Output the [X, Y] coordinate of the center of the cell containing the given text.  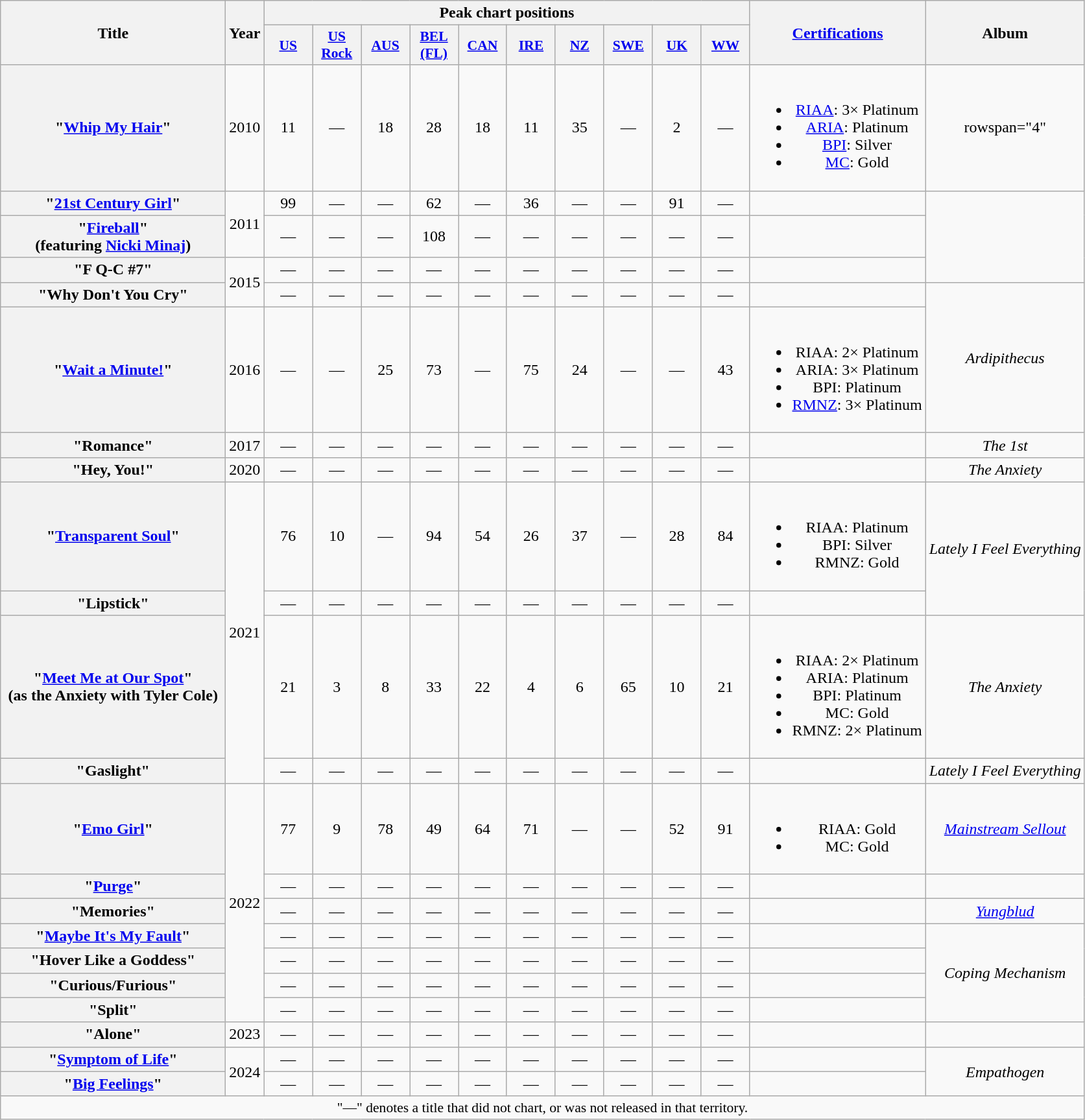
US Rock [337, 45]
37 [580, 536]
UK [677, 45]
65 [628, 687]
AUS [385, 45]
99 [288, 203]
WW [725, 45]
76 [288, 536]
3 [337, 687]
49 [435, 829]
84 [725, 536]
"Whip My Hair" [113, 128]
"Hey, You!" [113, 470]
"F Q-C #7" [113, 270]
"Fireball"(featuring Nicki Minaj) [113, 236]
Year [245, 32]
"Curious/Furious" [113, 985]
"Why Don't You Cry" [113, 294]
Empathogen [1005, 1071]
75 [531, 370]
Peak chart positions [507, 13]
2017 [245, 445]
RIAA: 3× PlatinumARIA: PlatinumBPI: SilverMC: Gold [838, 128]
35 [580, 128]
73 [435, 370]
CAN [483, 45]
2011 [245, 224]
"Gaslight" [113, 771]
Certifications [838, 32]
24 [580, 370]
RIAA: 2× PlatinumARIA: PlatinumBPI: PlatinumMC: GoldRMNZ: 2× Platinum [838, 687]
"Emo Girl" [113, 829]
"Romance" [113, 445]
Mainstream Sellout [1005, 829]
US [288, 45]
62 [435, 203]
36 [531, 203]
"Symptom of Life" [113, 1059]
2 [677, 128]
BEL(FL) [435, 45]
"Split" [113, 1010]
Yungblud [1005, 911]
2010 [245, 128]
64 [483, 829]
RIAA: GoldMC: Gold [838, 829]
"Maybe It's My Fault" [113, 936]
71 [531, 829]
Ardipithecus [1005, 357]
NZ [580, 45]
108 [435, 236]
"Transparent Soul" [113, 536]
2022 [245, 903]
2016 [245, 370]
"Alone" [113, 1034]
SWE [628, 45]
RIAA: 2× PlatinumARIA: 3× PlatinumBPI: PlatinumRMNZ: 3× Platinum [838, 370]
26 [531, 536]
The 1st [1005, 445]
25 [385, 370]
4 [531, 687]
33 [435, 687]
"Wait a Minute!" [113, 370]
"Purge" [113, 887]
2020 [245, 470]
43 [725, 370]
rowspan="4" [1005, 128]
IRE [531, 45]
2024 [245, 1071]
22 [483, 687]
Coping Mechanism [1005, 973]
"21st Century Girl" [113, 203]
"Lipstick" [113, 602]
"Memories" [113, 911]
54 [483, 536]
Album [1005, 32]
"Meet Me at Our Spot"(as the Anxiety with Tyler Cole) [113, 687]
RIAA: PlatinumBPI: SilverRMNZ: Gold [838, 536]
77 [288, 829]
"—" denotes a title that did not chart, or was not released in that territory. [542, 1108]
8 [385, 687]
94 [435, 536]
"Hover Like a Goddess" [113, 960]
2015 [245, 282]
2023 [245, 1034]
9 [337, 829]
Title [113, 32]
"Big Feelings" [113, 1084]
2021 [245, 632]
52 [677, 829]
6 [580, 687]
78 [385, 829]
